From the cell containing the given text, extract its center point as (x, y) coordinate. 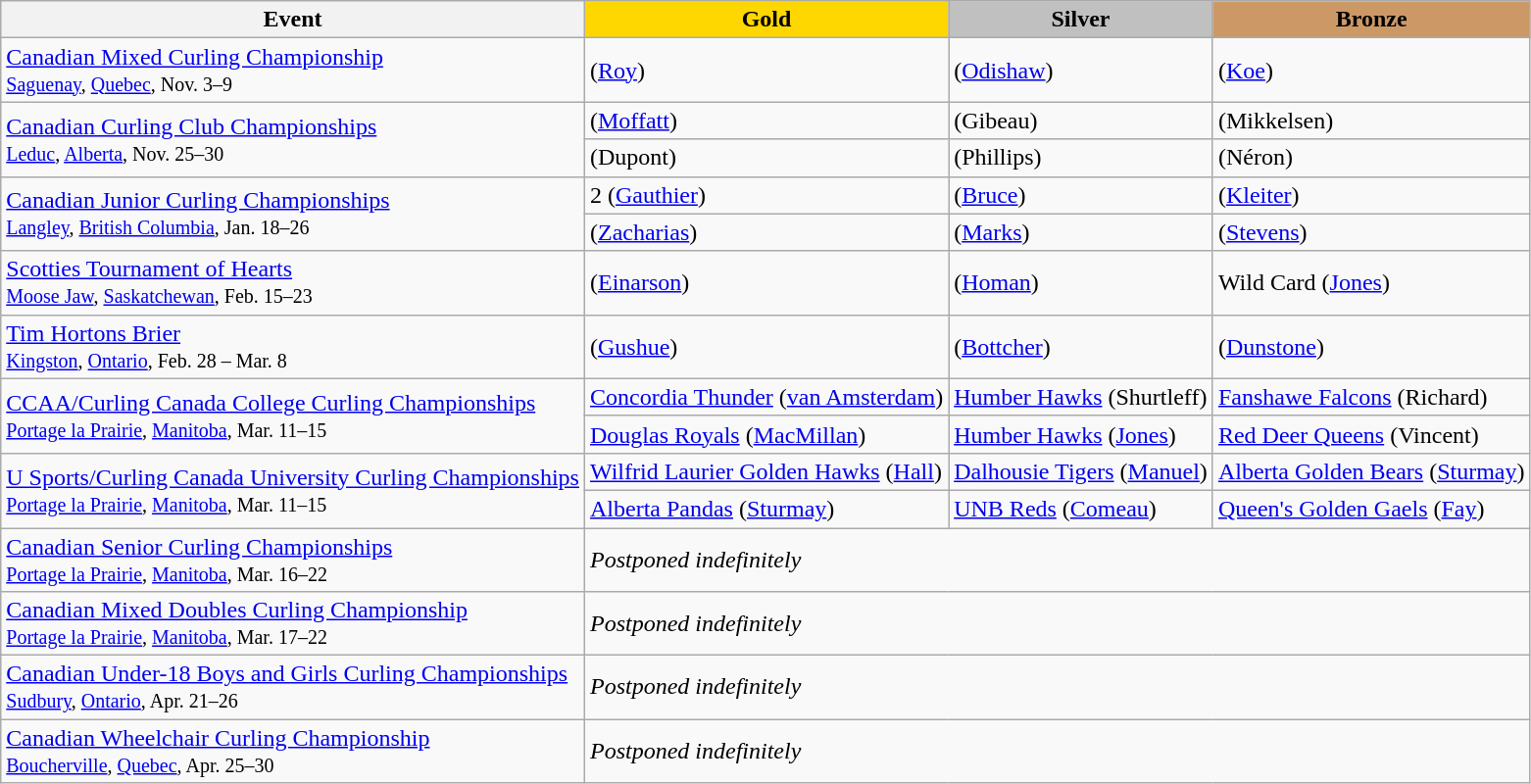
Wilfrid Laurier Golden Hawks (Hall) (766, 471)
Tim Hortons Brier Kingston, Ontario, Feb. 28 – Mar. 8 (293, 347)
Canadian Junior Curling Championships Langley, British Columbia, Jan. 18–26 (293, 214)
(Bottcher) (1081, 347)
Red Deer Queens (Vincent) (1371, 434)
Douglas Royals (MacMillan) (766, 434)
Event (293, 20)
CCAA/Curling Canada College Curling Championships Portage la Prairie, Manitoba, Mar. 11–15 (293, 416)
Humber Hawks (Shurtleff) (1081, 397)
(Koe) (1371, 71)
(Gushue) (766, 347)
Bronze (1371, 20)
Gold (766, 20)
Canadian Wheelchair Curling Championship Boucherville, Quebec, Apr. 25–30 (293, 751)
UNB Reds (Comeau) (1081, 509)
Alberta Pandas (Sturmay) (766, 509)
Queen's Golden Gaels (Fay) (1371, 509)
Scotties Tournament of Hearts Moose Jaw, Saskatchewan, Feb. 15–23 (293, 282)
(Néron) (1371, 158)
(Roy) (766, 71)
(Homan) (1081, 282)
(Moffatt) (766, 121)
(Dunstone) (1371, 347)
(Kleiter) (1371, 195)
Canadian Curling Club Championships Leduc, Alberta, Nov. 25–30 (293, 139)
(Zacharias) (766, 232)
2 (Gauthier) (766, 195)
(Bruce) (1081, 195)
Fanshawe Falcons (Richard) (1371, 397)
(Marks) (1081, 232)
Wild Card (Jones) (1371, 282)
(Gibeau) (1081, 121)
Canadian Mixed Curling Championship Saguenay, Quebec, Nov. 3–9 (293, 71)
Canadian Mixed Doubles Curling Championship Portage la Prairie, Manitoba, Mar. 17–22 (293, 623)
Canadian Senior Curling Championships Portage la Prairie, Manitoba, Mar. 16–22 (293, 559)
Humber Hawks (Jones) (1081, 434)
(Odishaw) (1081, 71)
Concordia Thunder (van Amsterdam) (766, 397)
Canadian Under-18 Boys and Girls Curling Championships Sudbury, Ontario, Apr. 21–26 (293, 688)
Silver (1081, 20)
(Einarson) (766, 282)
(Stevens) (1371, 232)
(Mikkelsen) (1371, 121)
U Sports/Curling Canada University Curling Championships Portage la Prairie, Manitoba, Mar. 11–15 (293, 490)
Alberta Golden Bears (Sturmay) (1371, 471)
(Dupont) (766, 158)
(Phillips) (1081, 158)
Dalhousie Tigers (Manuel) (1081, 471)
